Pinpoint the cell where the given text exists, returning its [x, y] midpoint coordinate. 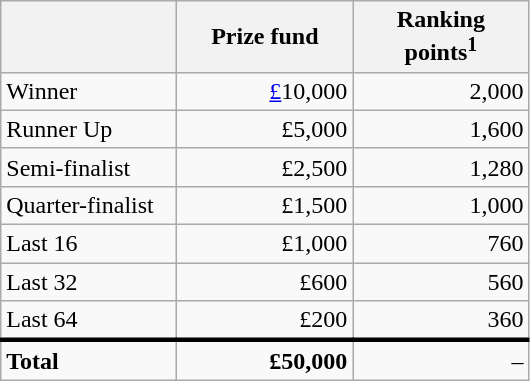
Quarter-finalist [89, 205]
£200 [265, 321]
Ranking points1 [441, 37]
760 [441, 244]
2,000 [441, 91]
Last 16 [89, 244]
Winner [89, 91]
£50,000 [265, 360]
£2,500 [265, 167]
Last 64 [89, 321]
1,000 [441, 205]
1,280 [441, 167]
Prize fund [265, 37]
£5,000 [265, 129]
– [441, 360]
360 [441, 321]
£600 [265, 282]
Last 32 [89, 282]
£10,000 [265, 91]
£1,500 [265, 205]
560 [441, 282]
£1,000 [265, 244]
Total [89, 360]
Semi-finalist [89, 167]
Runner Up [89, 129]
1,600 [441, 129]
